Determine the [x, y] coordinate at the center of the cell enclosing the given text.  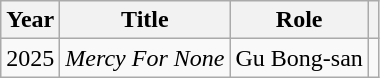
Gu Bong-san [299, 58]
Title [145, 20]
Role [299, 20]
Year [30, 20]
Mercy For None [145, 58]
2025 [30, 58]
